Scan for the cell matching the given text and deliver its (x, y) coordinate at center. 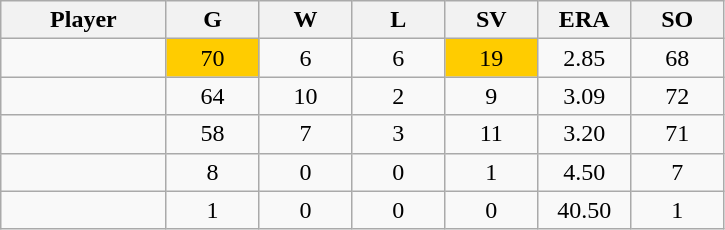
64 (212, 96)
3.20 (584, 134)
2 (398, 96)
2.85 (584, 58)
ERA (584, 20)
SV (492, 20)
SO (678, 20)
11 (492, 134)
3 (398, 134)
70 (212, 58)
40.50 (584, 210)
3.09 (584, 96)
9 (492, 96)
68 (678, 58)
4.50 (584, 172)
W (306, 20)
8 (212, 172)
Player (84, 20)
71 (678, 134)
L (398, 20)
19 (492, 58)
10 (306, 96)
G (212, 20)
72 (678, 96)
58 (212, 134)
